For the text-containing cell, return its midpoint in [x, y] coordinate format. 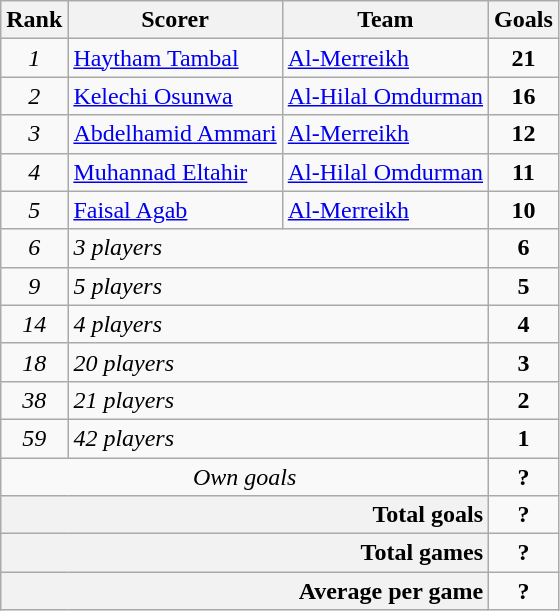
18 [34, 362]
21 [524, 58]
Kelechi Osunwa [175, 96]
Total goals [245, 515]
Total games [245, 553]
Average per game [245, 591]
Muhannad Eltahir [175, 172]
38 [34, 400]
42 players [278, 438]
3 players [278, 248]
59 [34, 438]
Team [385, 20]
Abdelhamid Ammari [175, 134]
21 players [278, 400]
Own goals [245, 477]
16 [524, 96]
12 [524, 134]
Scorer [175, 20]
14 [34, 324]
10 [524, 210]
Haytham Tambal [175, 58]
5 players [278, 286]
20 players [278, 362]
9 [34, 286]
4 players [278, 324]
Rank [34, 20]
Goals [524, 20]
Faisal Agab [175, 210]
11 [524, 172]
